From the cell containing the given text, extract its center point as [x, y] coordinate. 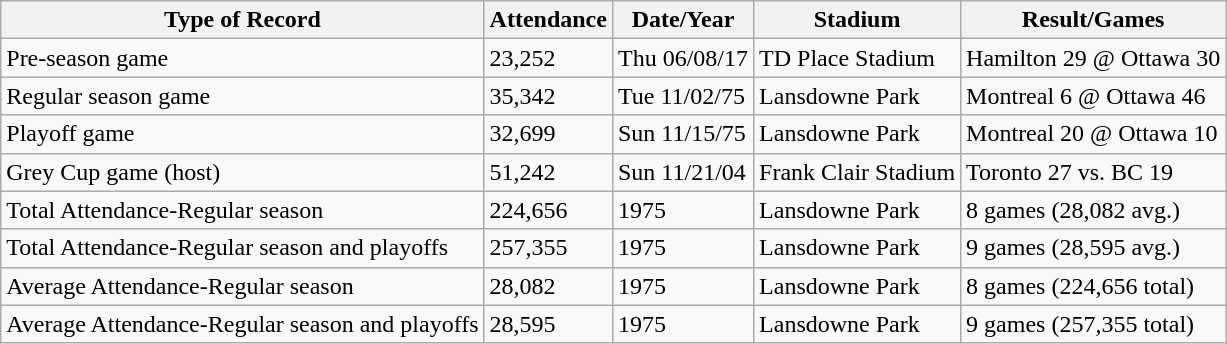
28,595 [548, 324]
257,355 [548, 248]
Stadium [858, 20]
Average Attendance-Regular season and playoffs [242, 324]
Attendance [548, 20]
35,342 [548, 96]
Hamilton 29 @ Ottawa 30 [1094, 58]
51,242 [548, 172]
Montreal 20 @ Ottawa 10 [1094, 134]
Total Attendance-Regular season and playoffs [242, 248]
TD Place Stadium [858, 58]
Type of Record [242, 20]
9 games (28,595 avg.) [1094, 248]
8 games (224,656 total) [1094, 286]
Sun 11/21/04 [682, 172]
8 games (28,082 avg.) [1094, 210]
Toronto 27 vs. BC 19 [1094, 172]
28,082 [548, 286]
Total Attendance-Regular season [242, 210]
Pre-season game [242, 58]
Playoff game [242, 134]
Sun 11/15/75 [682, 134]
32,699 [548, 134]
Montreal 6 @ Ottawa 46 [1094, 96]
Regular season game [242, 96]
Grey Cup game (host) [242, 172]
23,252 [548, 58]
Result/Games [1094, 20]
Date/Year [682, 20]
224,656 [548, 210]
9 games (257,355 total) [1094, 324]
Frank Clair Stadium [858, 172]
Thu 06/08/17 [682, 58]
Average Attendance-Regular season [242, 286]
Tue 11/02/75 [682, 96]
